Provide the (x, y) coordinate of the cell's center where the given text is located.  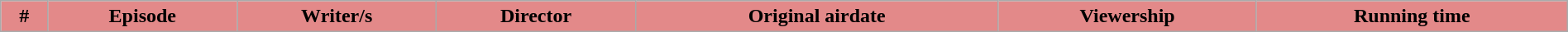
Director (536, 16)
Writer/s (337, 16)
Original airdate (816, 16)
Episode (142, 16)
Running time (1412, 16)
# (25, 16)
Viewership (1127, 16)
